Scan for the cell matching the given text and deliver its [x, y] coordinate at center. 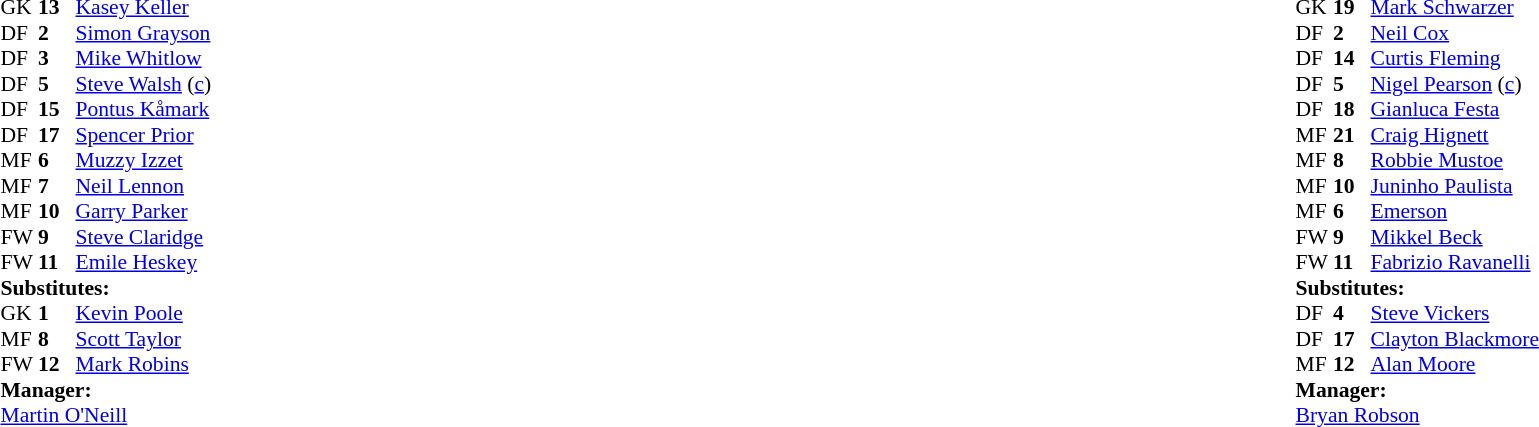
Mikkel Beck [1455, 237]
18 [1352, 109]
Kevin Poole [144, 313]
Simon Grayson [144, 33]
Mike Whitlow [144, 59]
Muzzy Izzet [144, 161]
Craig Hignett [1455, 135]
Steve Walsh (c) [144, 84]
Neil Cox [1455, 33]
GK [19, 313]
21 [1352, 135]
3 [57, 59]
Curtis Fleming [1455, 59]
Robbie Mustoe [1455, 161]
Emile Heskey [144, 263]
Nigel Pearson (c) [1455, 84]
Pontus Kåmark [144, 109]
Steve Claridge [144, 237]
Mark Robins [144, 365]
Neil Lennon [144, 186]
Clayton Blackmore [1455, 339]
Alan Moore [1455, 365]
4 [1352, 313]
Steve Vickers [1455, 313]
1 [57, 313]
Juninho Paulista [1455, 186]
Garry Parker [144, 211]
Fabrizio Ravanelli [1455, 263]
Emerson [1455, 211]
7 [57, 186]
Scott Taylor [144, 339]
Spencer Prior [144, 135]
14 [1352, 59]
Gianluca Festa [1455, 109]
15 [57, 109]
